Output the (X, Y) coordinate of the center of the cell containing the given text.  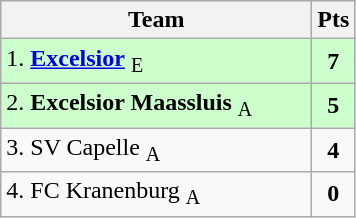
1. Excelsior E (156, 61)
4 (334, 150)
Pts (334, 20)
0 (334, 194)
5 (334, 105)
3. SV Capelle A (156, 150)
2. Excelsior Maassluis A (156, 105)
Team (156, 20)
7 (334, 61)
4. FC Kranenburg A (156, 194)
